Capture the cell that displays the provided text and extract its [X, Y] central coordinate. 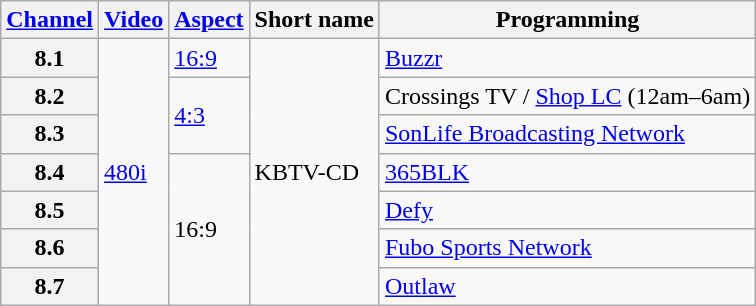
KBTV-CD [314, 172]
Video [134, 20]
Fubo Sports Network [567, 248]
8.1 [50, 58]
365BLK [567, 172]
Channel [50, 20]
8.7 [50, 286]
4:3 [209, 115]
Crossings TV / Shop LC (12am–6am) [567, 96]
8.6 [50, 248]
Buzzr [567, 58]
Short name [314, 20]
SonLife Broadcasting Network [567, 134]
8.3 [50, 134]
8.5 [50, 210]
Aspect [209, 20]
480i [134, 172]
Outlaw [567, 286]
8.2 [50, 96]
Programming [567, 20]
8.4 [50, 172]
Defy [567, 210]
